Scan for the cell matching the given text and deliver its (X, Y) coordinate at center. 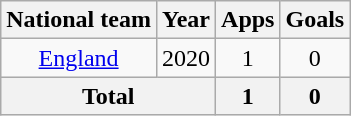
National team (79, 20)
Apps (248, 20)
England (79, 58)
2020 (186, 58)
Year (186, 20)
Goals (315, 20)
Total (108, 96)
